Determine the (x, y) coordinate at the center of the cell enclosing the given text.  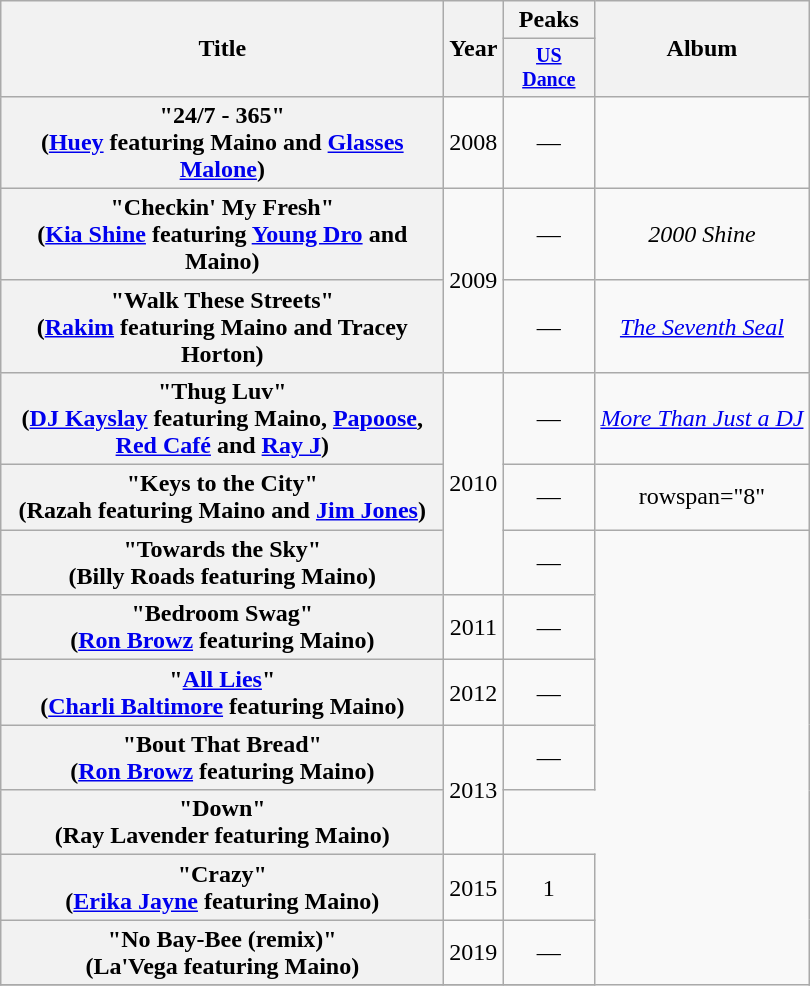
"Walk These Streets"(Rakim featuring Maino and Tracey Horton) (222, 326)
2010 (474, 483)
2019 (474, 952)
"Keys to the City"(Razah featuring Maino and Jim Jones) (222, 498)
The Seventh Seal (702, 326)
Title (222, 49)
2015 (474, 888)
"Down"(Ray Lavender featuring Maino) (222, 822)
2012 (474, 692)
rowspan="8" (702, 498)
Peaks (549, 20)
1 (549, 888)
"Crazy"(Erika Jayne featuring Maino) (222, 888)
"All Lies"(Charli Baltimore featuring Maino) (222, 692)
2000 Shine (702, 234)
More Than Just a DJ (702, 418)
"Bedroom Swag"(Ron Browz featuring Maino) (222, 628)
2008 (474, 142)
2013 (474, 790)
Album (702, 49)
2009 (474, 280)
Year (474, 49)
"Checkin' My Fresh"(Kia Shine featuring Young Dro and Maino) (222, 234)
2011 (474, 628)
"Thug Luv"(DJ Kayslay featuring Maino, Papoose, Red Café and Ray J) (222, 418)
"Bout That Bread"(Ron Browz featuring Maino) (222, 758)
"No Bay-Bee (remix)"(La'Vega featuring Maino) (222, 952)
"24/7 - 365"(Huey featuring Maino and Glasses Malone) (222, 142)
"Towards the Sky"(Billy Roads featuring Maino) (222, 562)
USDance (549, 68)
